Capture the cell that displays the provided text and extract its (x, y) central coordinate. 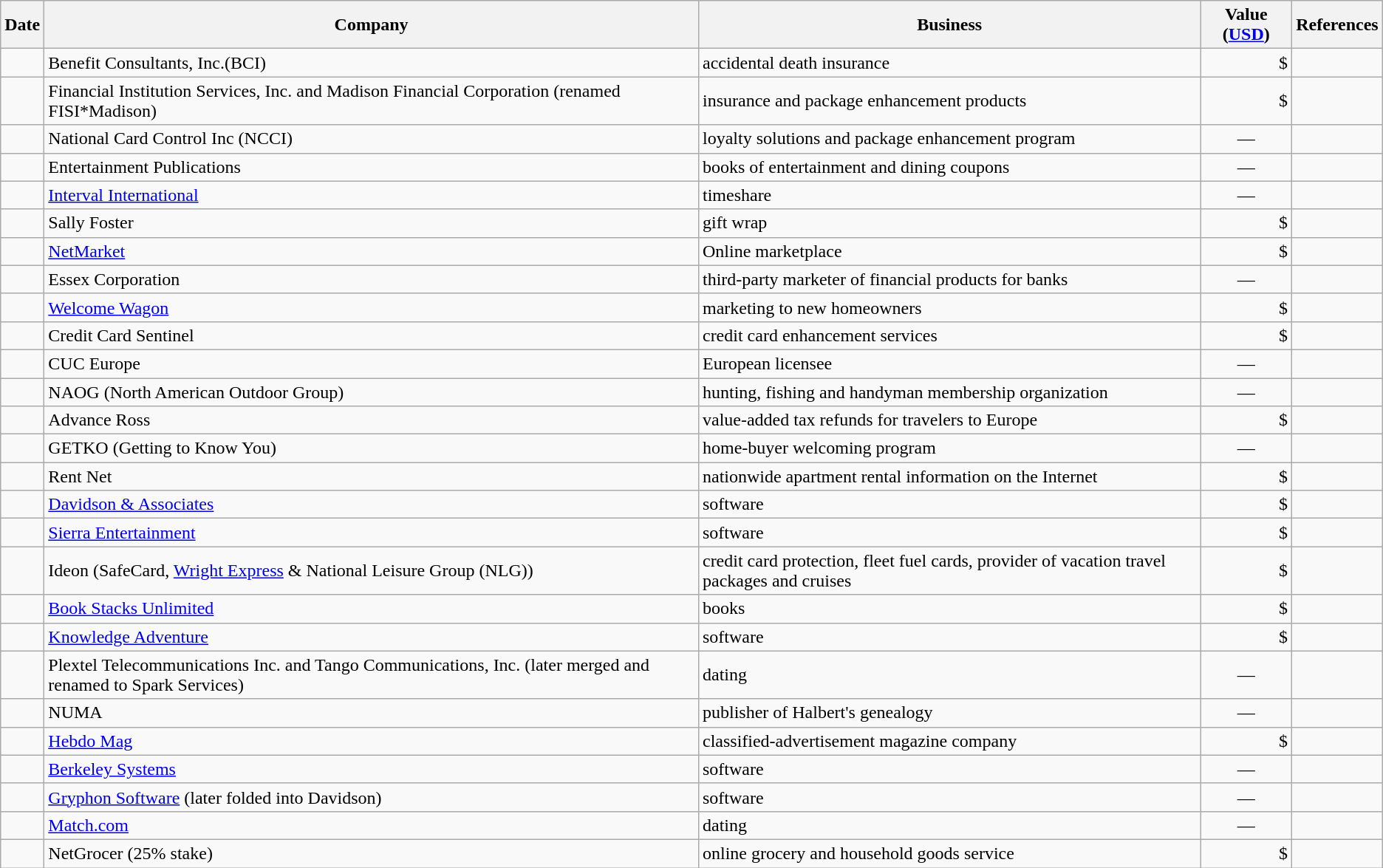
Welcome Wagon (372, 307)
third-party marketer of financial products for banks (949, 279)
NAOG (North American Outdoor Group) (372, 392)
nationwide apartment rental information on the Internet (949, 476)
Advance Ross (372, 420)
insurance and package enhancement products (949, 100)
Sally Foster (372, 223)
loyalty solutions and package enhancement program (949, 139)
National Card Control Inc (NCCI) (372, 139)
Entertainment Publications (372, 167)
Hebdo Mag (372, 741)
online grocery and household goods service (949, 853)
publisher of Halbert's genealogy (949, 713)
Credit Card Sentinel (372, 335)
Business (949, 25)
home-buyer welcoming program (949, 448)
Plextel Telecommunications Inc. and Tango Communications, Inc. (later merged and renamed to Spark Services) (372, 675)
timeshare (949, 195)
Value (USD) (1246, 25)
Gryphon Software (later folded into Davidson) (372, 797)
CUC Europe (372, 363)
NUMA (372, 713)
Online marketplace (949, 251)
Benefit Consultants, Inc.(BCI) (372, 63)
Date (22, 25)
Berkeley Systems (372, 769)
books of entertainment and dining coupons (949, 167)
NetGrocer (25% stake) (372, 853)
Rent Net (372, 476)
Interval International (372, 195)
Ideon (SafeCard, Wright Express & National Leisure Group (NLG)) (372, 570)
Knowledge Adventure (372, 637)
References (1337, 25)
Sierra Entertainment (372, 533)
hunting, fishing and handyman membership organization (949, 392)
European licensee (949, 363)
NetMarket (372, 251)
Company (372, 25)
classified-advertisement magazine company (949, 741)
marketing to new homeowners (949, 307)
Book Stacks Unlimited (372, 609)
books (949, 609)
credit card protection, fleet fuel cards, provider of vacation travel packages and cruises (949, 570)
credit card enhancement services (949, 335)
Financial Institution Services, Inc. and Madison Financial Corporation (renamed FISI*Madison) (372, 100)
gift wrap (949, 223)
Match.com (372, 825)
value-added tax refunds for travelers to Europe (949, 420)
Essex Corporation (372, 279)
accidental death insurance (949, 63)
Davidson & Associates (372, 505)
GETKO (Getting to Know You) (372, 448)
